Identify which cell holds the provided text, then report its [x, y] central coordinate. 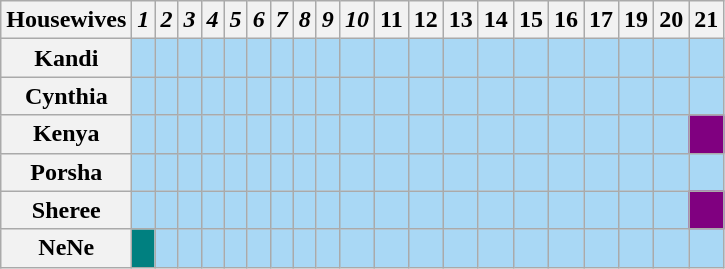
1 [144, 20]
16 [566, 20]
3 [190, 20]
7 [282, 20]
10 [356, 20]
Kandi [66, 58]
Sheree [66, 210]
Cynthia [66, 96]
14 [496, 20]
Kenya [66, 134]
21 [706, 20]
5 [236, 20]
20 [672, 20]
17 [602, 20]
6 [258, 20]
19 [636, 20]
15 [530, 20]
2 [166, 20]
8 [304, 20]
NeNe [66, 248]
Porsha [66, 172]
4 [212, 20]
Housewives [66, 20]
12 [426, 20]
13 [460, 20]
9 [328, 20]
11 [391, 20]
